Return (x, y) of the center of cell containing provided text 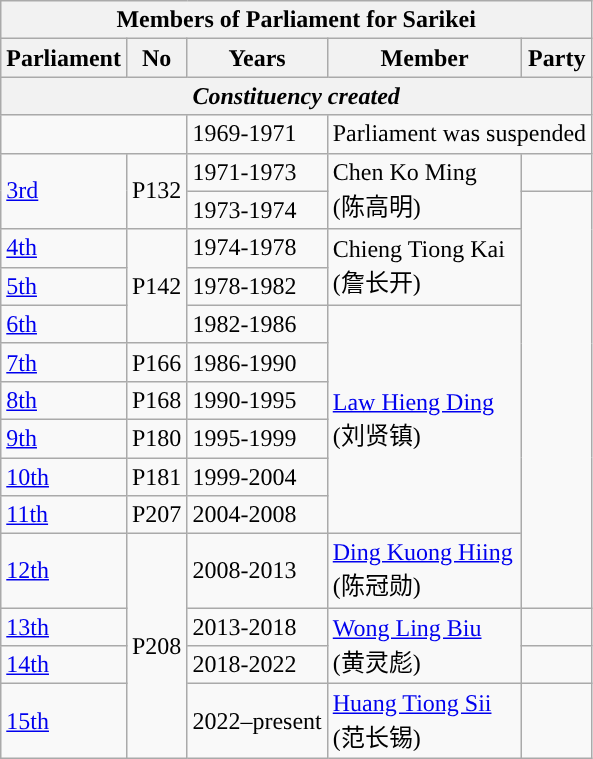
3rd (64, 191)
P142 (156, 286)
4th (64, 248)
1978-1982 (257, 286)
14th (64, 665)
P132 (156, 191)
1990-1995 (257, 400)
Years (257, 58)
P166 (156, 362)
P207 (156, 515)
P208 (156, 646)
12th (64, 571)
Parliament (64, 58)
1974-1978 (257, 248)
1969-1971 (257, 134)
Party (557, 58)
Members of Parliament for Sarikei (296, 20)
Ding Kuong Hiing (陈冠勋) (424, 571)
7th (64, 362)
1986-1990 (257, 362)
1999-2004 (257, 477)
P168 (156, 400)
2022–present (257, 721)
P180 (156, 438)
9th (64, 438)
1971-1973 (257, 172)
Wong Ling Biu (黄灵彪) (424, 646)
1973-1974 (257, 210)
10th (64, 477)
8th (64, 400)
Parliament was suspended (459, 134)
No (156, 58)
1982-1986 (257, 324)
Chieng Tiong Kai (詹长开) (424, 267)
15th (64, 721)
6th (64, 324)
11th (64, 515)
1995-1999 (257, 438)
Huang Tiong Sii (范长锡) (424, 721)
Member (424, 58)
P181 (156, 477)
2004-2008 (257, 515)
Law Hieng Ding (刘贤镇) (424, 419)
Constituency created (296, 96)
Chen Ko Ming (陈高明) (424, 191)
2013-2018 (257, 627)
2018-2022 (257, 665)
5th (64, 286)
13th (64, 627)
2008-2013 (257, 571)
